Return the [x, y] coordinate for the center point of the cell that contains the specified text.  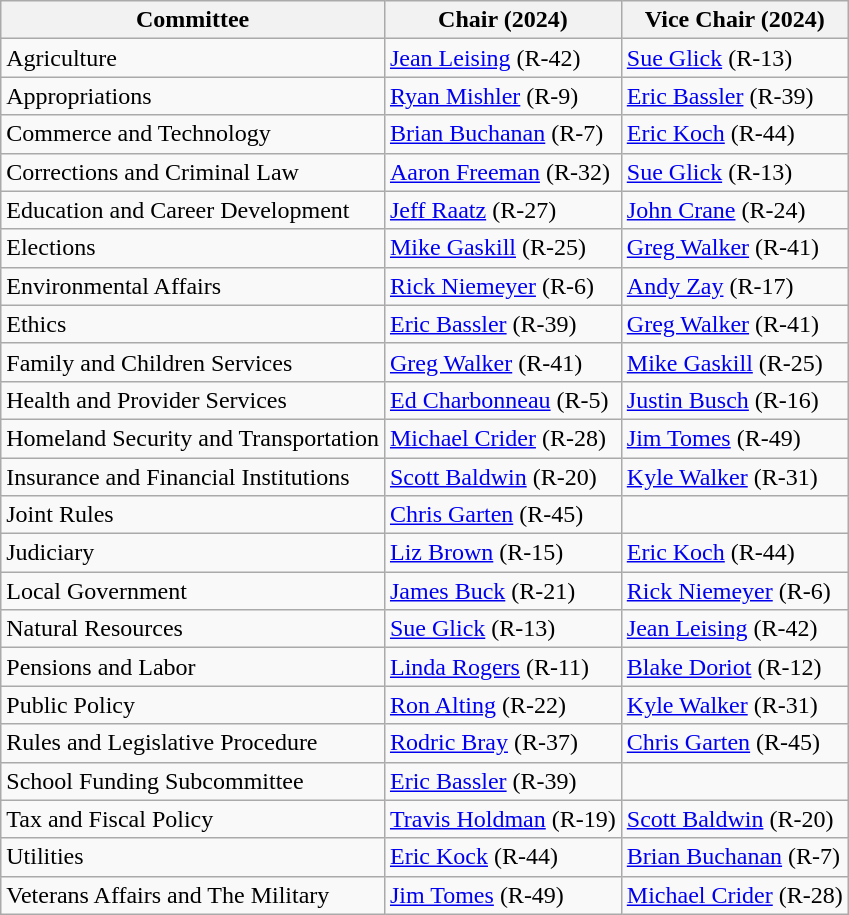
Vice Chair (2024) [734, 20]
Ryan Mishler (R-9) [502, 96]
Pensions and Labor [193, 667]
Natural Resources [193, 629]
Liz Brown (R-15) [502, 553]
Insurance and Financial Institutions [193, 477]
Andy Zay (R-17) [734, 286]
Eric Kock (R-44) [502, 857]
School Funding Subcommittee [193, 781]
Local Government [193, 591]
Rodric Bray (R-37) [502, 743]
Blake Doriot (R-12) [734, 667]
Ethics [193, 324]
Corrections and Criminal Law [193, 172]
Health and Provider Services [193, 400]
Chair (2024) [502, 20]
Utilities [193, 857]
Homeland Security and Transportation [193, 438]
Public Policy [193, 705]
Agriculture [193, 58]
Elections [193, 248]
Jeff Raatz (R-27) [502, 210]
James Buck (R-21) [502, 591]
Judiciary [193, 553]
Rules and Legislative Procedure [193, 743]
Joint Rules [193, 515]
Justin Busch (R-16) [734, 400]
John Crane (R-24) [734, 210]
Appropriations [193, 96]
Veterans Affairs and The Military [193, 895]
Tax and Fiscal Policy [193, 819]
Ed Charbonneau (R-5) [502, 400]
Commerce and Technology [193, 134]
Ron Alting (R-22) [502, 705]
Committee [193, 20]
Education and Career Development [193, 210]
Aaron Freeman (R-32) [502, 172]
Linda Rogers (R-11) [502, 667]
Environmental Affairs [193, 286]
Travis Holdman (R-19) [502, 819]
Family and Children Services [193, 362]
